Detect which cell encompasses the target text, then output its (x, y) center coordinate. 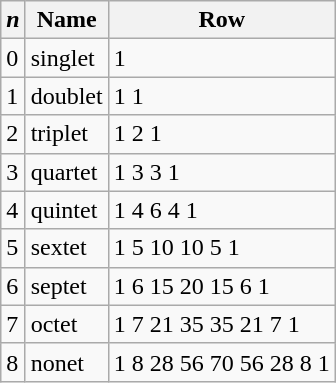
1 7 21 35 35 21 7 1 (222, 324)
triplet (66, 134)
1 4 6 4 1 (222, 210)
0 (13, 58)
1 1 (222, 96)
5 (13, 248)
quartet (66, 172)
1 5 10 10 5 1 (222, 248)
1 6 15 20 15 6 1 (222, 286)
sextet (66, 248)
Row (222, 20)
8 (13, 362)
6 (13, 286)
3 (13, 172)
septet (66, 286)
1 2 1 (222, 134)
nonet (66, 362)
4 (13, 210)
7 (13, 324)
1 3 3 1 (222, 172)
octet (66, 324)
doublet (66, 96)
2 (13, 134)
quintet (66, 210)
singlet (66, 58)
1 8 28 56 70 56 28 8 1 (222, 362)
Name (66, 20)
n (13, 20)
